Return (x, y) of the center of cell containing provided text 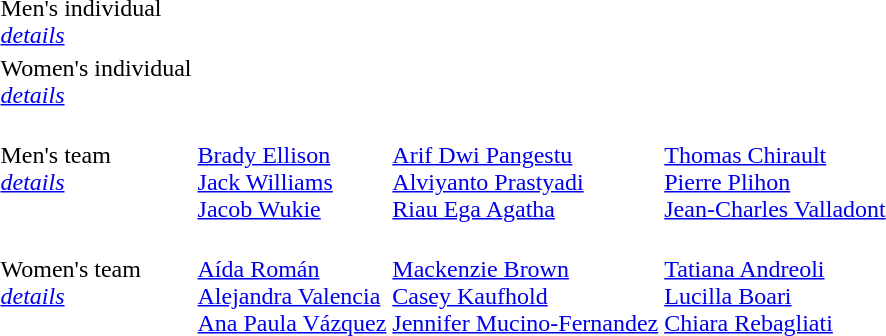
Arif Dwi PangestuAlviyanto PrastyadiRiau Ega Agatha (526, 168)
Brady EllisonJack WilliamsJacob Wukie (292, 168)
